Pinpoint the cell where the given text exists, returning its [X, Y] midpoint coordinate. 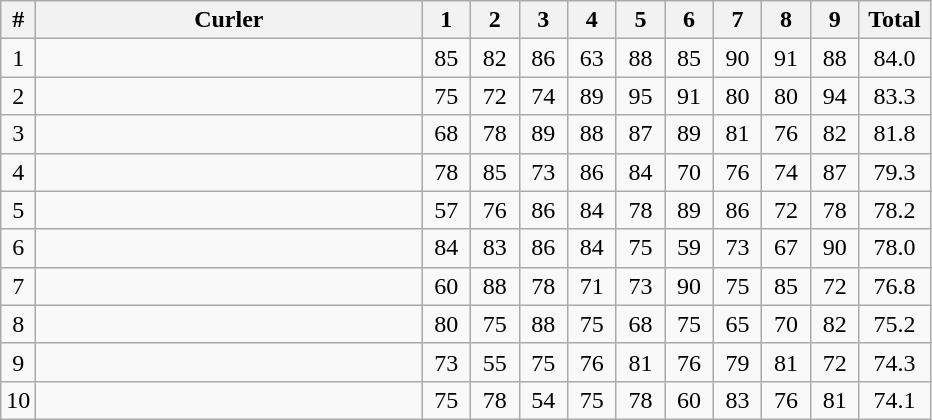
79 [738, 362]
# [18, 20]
65 [738, 324]
Curler [229, 20]
74.1 [894, 400]
Total [894, 20]
83.3 [894, 96]
76.8 [894, 286]
84.0 [894, 58]
67 [786, 248]
63 [592, 58]
79.3 [894, 172]
59 [690, 248]
94 [834, 96]
95 [640, 96]
78.2 [894, 210]
57 [446, 210]
71 [592, 286]
74.3 [894, 362]
10 [18, 400]
55 [494, 362]
75.2 [894, 324]
54 [544, 400]
78.0 [894, 248]
81.8 [894, 134]
